Identify which cell holds the provided text, then report its (X, Y) central coordinate. 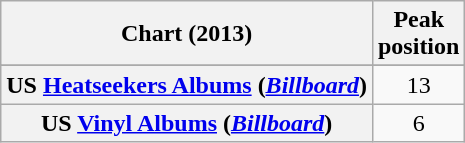
Peakposition (418, 34)
Chart (2013) (187, 34)
US Vinyl Albums (Billboard) (187, 123)
13 (418, 85)
US Heatseekers Albums (Billboard) (187, 85)
6 (418, 123)
